Search for the cell housing the specified text and yield its [x, y] center coordinate. 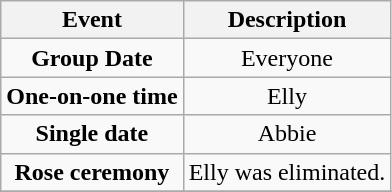
One-on-one time [92, 96]
Abbie [287, 134]
Elly was eliminated. [287, 172]
Single date [92, 134]
Elly [287, 96]
Everyone [287, 58]
Group Date [92, 58]
Rose ceremony [92, 172]
Event [92, 20]
Description [287, 20]
